Scan for the cell matching the given text and deliver its (X, Y) coordinate at center. 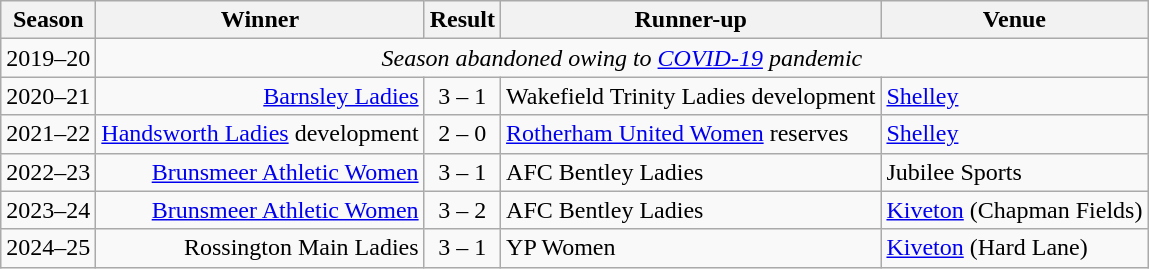
Jubilee Sports (1014, 172)
Kiveton (Hard Lane) (1014, 248)
Runner-up (691, 20)
Season (48, 20)
Wakefield Trinity Ladies development (691, 96)
Kiveton (Chapman Fields) (1014, 210)
Handsworth Ladies development (260, 134)
Winner (260, 20)
Barnsley Ladies (260, 96)
Rotherham United Women reserves (691, 134)
2020–21 (48, 96)
2019–20 (48, 58)
Venue (1014, 20)
2021–22 (48, 134)
2 – 0 (462, 134)
3 – 2 (462, 210)
2022–23 (48, 172)
Result (462, 20)
Season abandoned owing to COVID-19 pandemic (622, 58)
2023–24 (48, 210)
Rossington Main Ladies (260, 248)
2024–25 (48, 248)
YP Women (691, 248)
